Determine the [x, y] coordinate at the center of the cell enclosing the given text.  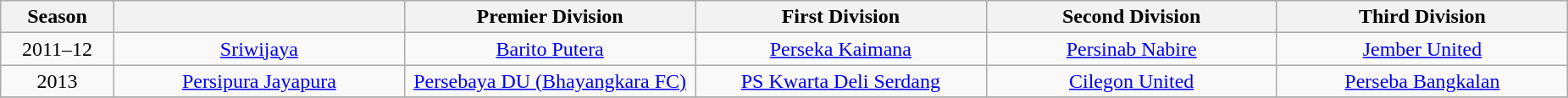
2013 [58, 81]
Season [58, 17]
Persinab Nabire [1132, 49]
Perseba Bangkalan [1421, 81]
Persipura Jayapura [259, 81]
Barito Putera [549, 49]
First Division [840, 17]
Third Division [1421, 17]
Sriwijaya [259, 49]
Premier Division [549, 17]
Cilegon United [1132, 81]
Perseka Kaimana [840, 49]
2011–12 [58, 49]
PS Kwarta Deli Serdang [840, 81]
Persebaya DU (Bhayangkara FC) [549, 81]
Jember United [1421, 49]
Second Division [1132, 17]
